From the cell containing the given text, extract its center point as (X, Y) coordinate. 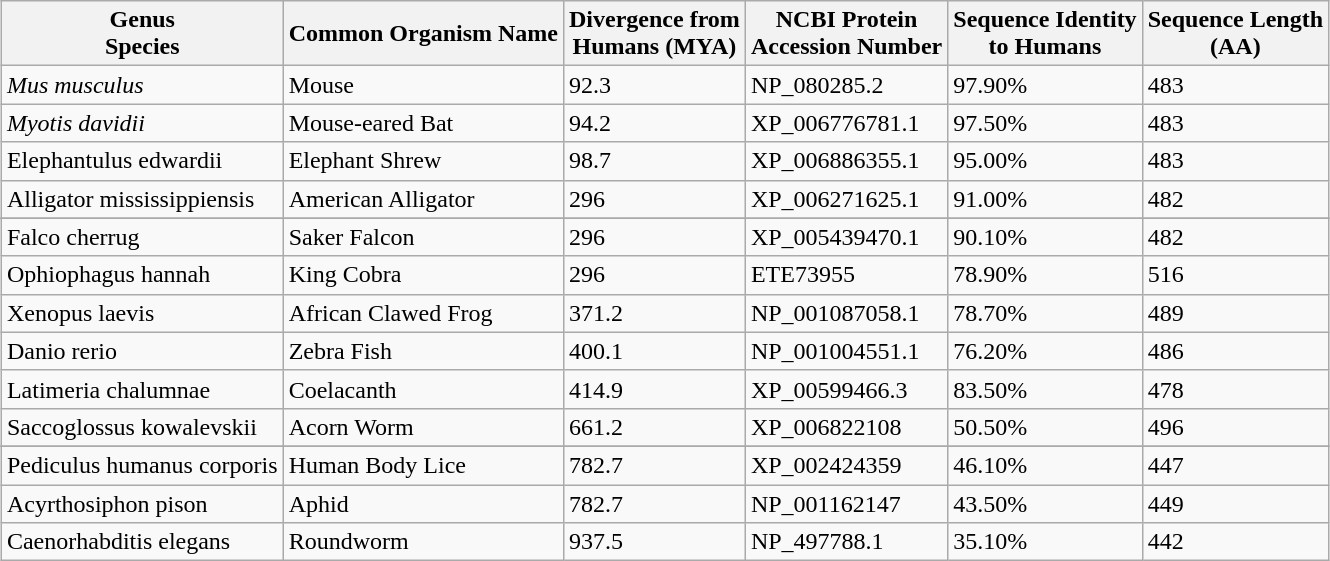
Xenopus laevis (142, 313)
78.70% (1045, 313)
Saker Falcon (423, 237)
449 (1235, 503)
Latimeria chalumnae (142, 389)
Acyrthosiphon pison (142, 503)
Roundworm (423, 542)
ETE73955 (846, 275)
King Cobra (423, 275)
35.10% (1045, 542)
486 (1235, 351)
95.00% (1045, 161)
XP_006822108 (846, 427)
Human Body Lice (423, 465)
Mouse-eared Bat (423, 123)
African Clawed Frog (423, 313)
NP_001087058.1 (846, 313)
91.00% (1045, 199)
XP_006271625.1 (846, 199)
Divergence fromHumans (MYA) (654, 34)
Pediculus humanus corporis (142, 465)
Sequence Length(AA) (1235, 34)
NP_497788.1 (846, 542)
92.3 (654, 85)
516 (1235, 275)
414.9 (654, 389)
Acorn Worm (423, 427)
50.50% (1045, 427)
Elephant Shrew (423, 161)
American Alligator (423, 199)
98.7 (654, 161)
489 (1235, 313)
Caenorhabditis elegans (142, 542)
NCBI ProteinAccession Number (846, 34)
447 (1235, 465)
97.50% (1045, 123)
Aphid (423, 503)
Sequence Identityto Humans (1045, 34)
442 (1235, 542)
496 (1235, 427)
XP_005439470.1 (846, 237)
Alligator mississippiensis (142, 199)
97.90% (1045, 85)
43.50% (1045, 503)
NP_080285.2 (846, 85)
Danio rerio (142, 351)
Falco cherrug (142, 237)
NP_001162147 (846, 503)
Saccoglossus kowalevskii (142, 427)
GenusSpecies (142, 34)
XP_00599466.3 (846, 389)
Mus musculus (142, 85)
Coelacanth (423, 389)
Myotis davidii (142, 123)
XP_002424359 (846, 465)
78.90% (1045, 275)
478 (1235, 389)
46.10% (1045, 465)
400.1 (654, 351)
Ophiophagus hannah (142, 275)
XP_006886355.1 (846, 161)
661.2 (654, 427)
371.2 (654, 313)
NP_001004551.1 (846, 351)
Common Organism Name (423, 34)
937.5 (654, 542)
76.20% (1045, 351)
Zebra Fish (423, 351)
XP_006776781.1 (846, 123)
Mouse (423, 85)
94.2 (654, 123)
90.10% (1045, 237)
Elephantulus edwardii (142, 161)
83.50% (1045, 389)
